Capture the cell that displays the provided text and extract its (X, Y) central coordinate. 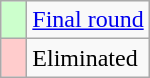
Final round (88, 20)
Eliminated (88, 58)
